Extract the (X, Y) coordinate from the center of the cell holding the provided text.  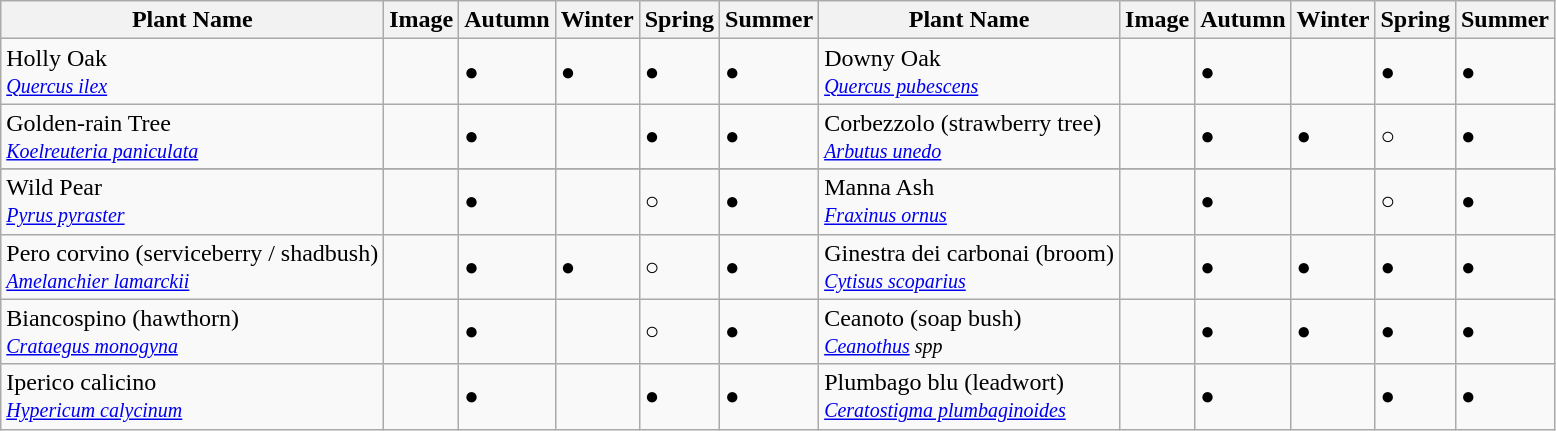
Holly OakQuercus ilex (192, 72)
Plumbago blu (leadwort)Ceratostigma plumbaginoides (970, 396)
Corbezzolo (strawberry tree)Arbutus unedo (970, 136)
Iperico calicinoHypericum calycinum (192, 396)
Wild PearPyrus pyraster (192, 202)
Ceanoto (soap bush)Ceanothus spp (970, 332)
Ginestra dei carbonai (broom)Cytisus scoparius (970, 266)
Downy OakQuercus pubescens (970, 72)
Manna AshFraxinus ornus (970, 202)
Biancospino (hawthorn)Crataegus monogyna (192, 332)
Pero corvino (serviceberry / shadbush)Amelanchier lamarckii (192, 266)
Golden-rain TreeKoelreuteria paniculata (192, 136)
